From the cell containing the given text, extract its center point as [X, Y] coordinate. 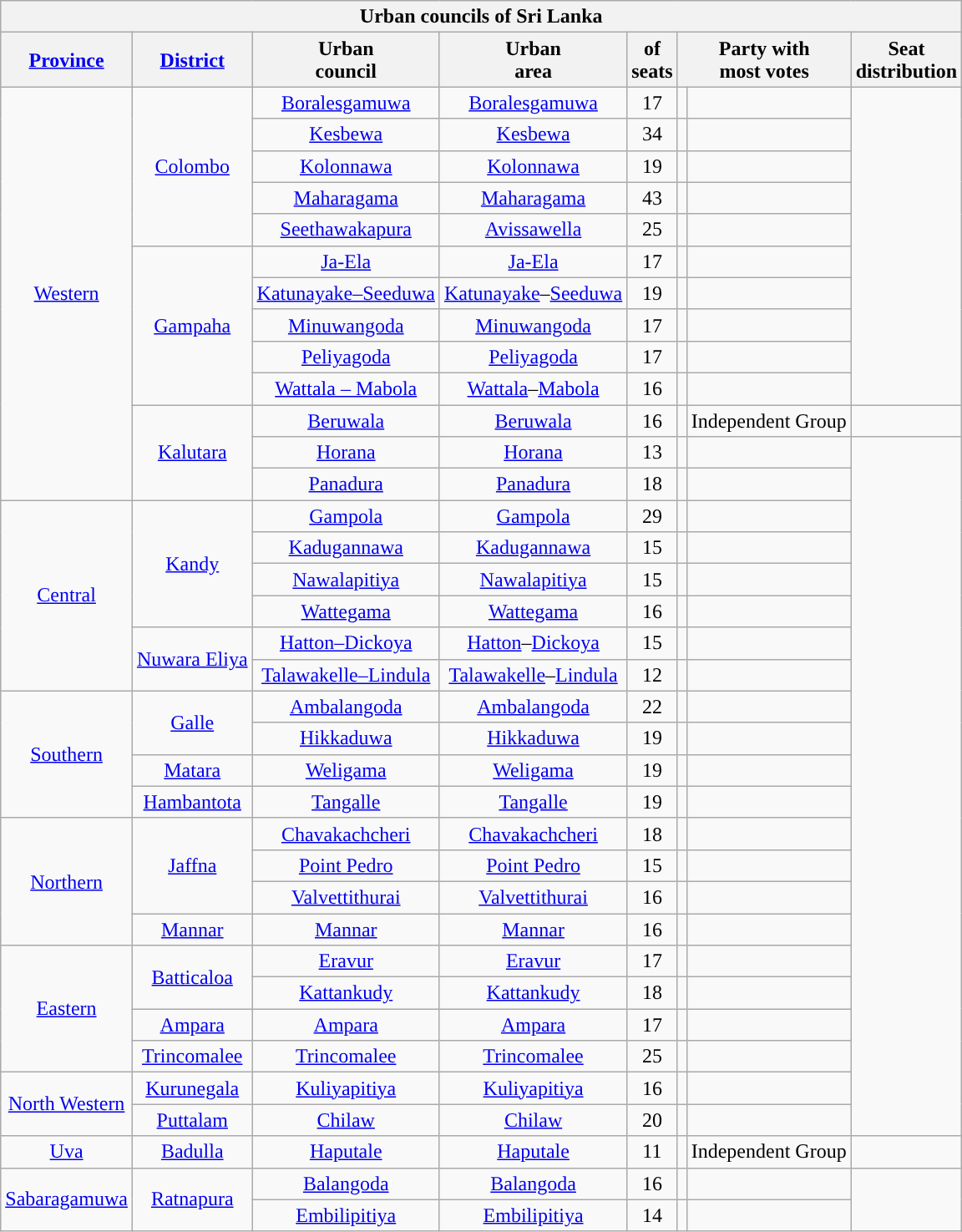
Nuwara Eliya [192, 659]
Puttalam [192, 1120]
Uva [67, 1152]
Party withmost votes [764, 60]
Seatdistribution [906, 60]
North Western [67, 1104]
Gampaha [192, 325]
Southern [67, 754]
Badulla [192, 1152]
Eastern [67, 1009]
11 [652, 1152]
Western [67, 294]
Avissawella [533, 230]
22 [652, 707]
Urban councils of Sri Lanka [481, 17]
Wattala–Mabola [533, 388]
20 [652, 1120]
Batticaloa [192, 977]
Ratnapura [192, 1199]
Colombo [192, 166]
ofseats [652, 60]
Kalutara [192, 452]
Wattala – Mabola [346, 388]
29 [652, 516]
Hambantota [192, 802]
District [192, 60]
Kandy [192, 564]
Matara [192, 770]
Kurunegala [192, 1088]
Northern [67, 881]
Sabaragamuwa [67, 1199]
Province [67, 60]
Seethawakapura [346, 230]
Urbancouncil [346, 60]
14 [652, 1215]
34 [652, 134]
Urbanarea [533, 60]
Galle [192, 722]
12 [652, 675]
Central [67, 596]
Jaffna [192, 865]
13 [652, 453]
43 [652, 198]
